Find where the given text appears and provide that cell's center as (x, y) coordinate. 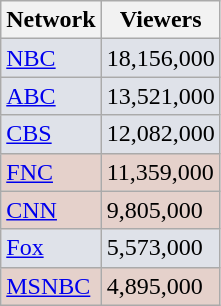
4,895,000 (160, 286)
MSNBC (51, 286)
CNN (51, 210)
18,156,000 (160, 58)
CBS (51, 134)
Viewers (160, 20)
11,359,000 (160, 172)
Fox (51, 248)
NBC (51, 58)
Network (51, 20)
5,573,000 (160, 248)
FNC (51, 172)
13,521,000 (160, 96)
ABC (51, 96)
9,805,000 (160, 210)
12,082,000 (160, 134)
